Identify which cell holds the provided text, then report its [x, y] central coordinate. 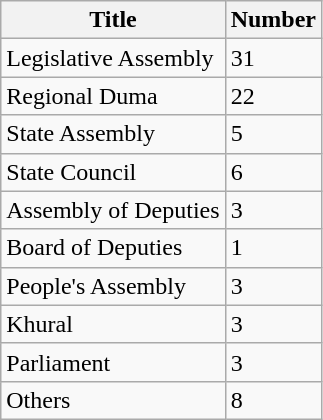
State Council [113, 172]
Others [113, 400]
Assembly of Deputies [113, 210]
8 [273, 400]
People's Assembly [113, 286]
Board of Deputies [113, 248]
1 [273, 248]
State Assembly [113, 134]
Legislative Assembly [113, 58]
Khural [113, 324]
Number [273, 20]
Parliament [113, 362]
22 [273, 96]
Title [113, 20]
5 [273, 134]
31 [273, 58]
6 [273, 172]
Regional Duma [113, 96]
